Capture the cell that displays the provided text and extract its (X, Y) central coordinate. 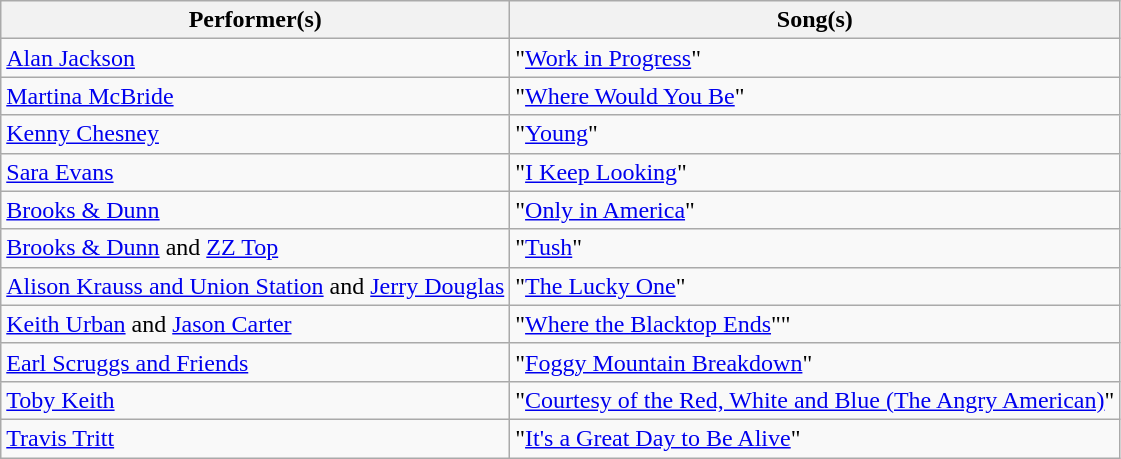
Toby Keith (256, 400)
"Foggy Mountain Breakdown" (815, 362)
"The Lucky One" (815, 286)
"Tush" (815, 248)
Sara Evans (256, 172)
"Courtesy of the Red, White and Blue (The Angry American)" (815, 400)
"I Keep Looking" (815, 172)
Martina McBride (256, 96)
Song(s) (815, 20)
"Work in Progress" (815, 58)
Earl Scruggs and Friends (256, 362)
Alison Krauss and Union Station and Jerry Douglas (256, 286)
Brooks & Dunn (256, 210)
Alan Jackson (256, 58)
Keith Urban and Jason Carter (256, 324)
Brooks & Dunn and ZZ Top (256, 248)
Kenny Chesney (256, 134)
"Young" (815, 134)
Performer(s) (256, 20)
"Where Would You Be" (815, 96)
"Where the Blacktop Ends"" (815, 324)
"It's a Great Day to Be Alive" (815, 438)
"Only in America" (815, 210)
Travis Tritt (256, 438)
